Pinpoint the cell where the given text exists, returning its (X, Y) midpoint coordinate. 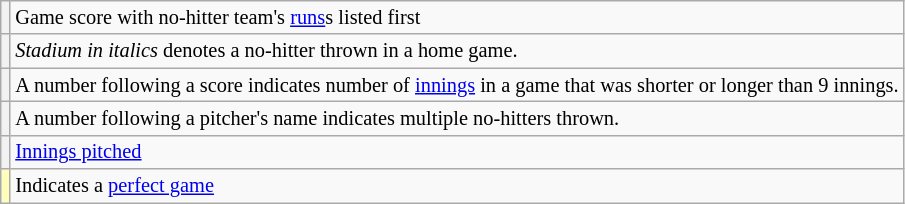
A number following a pitcher's name indicates multiple no-hitters thrown. (456, 118)
Game score with no-hitter team's runss listed first (456, 17)
Indicates a perfect game (456, 186)
A number following a score indicates number of innings in a game that was shorter or longer than 9 innings. (456, 85)
Stadium in italics denotes a no-hitter thrown in a home game. (456, 51)
Innings pitched (456, 152)
